Return the [x, y] coordinate for the center point of the cell that contains the specified text.  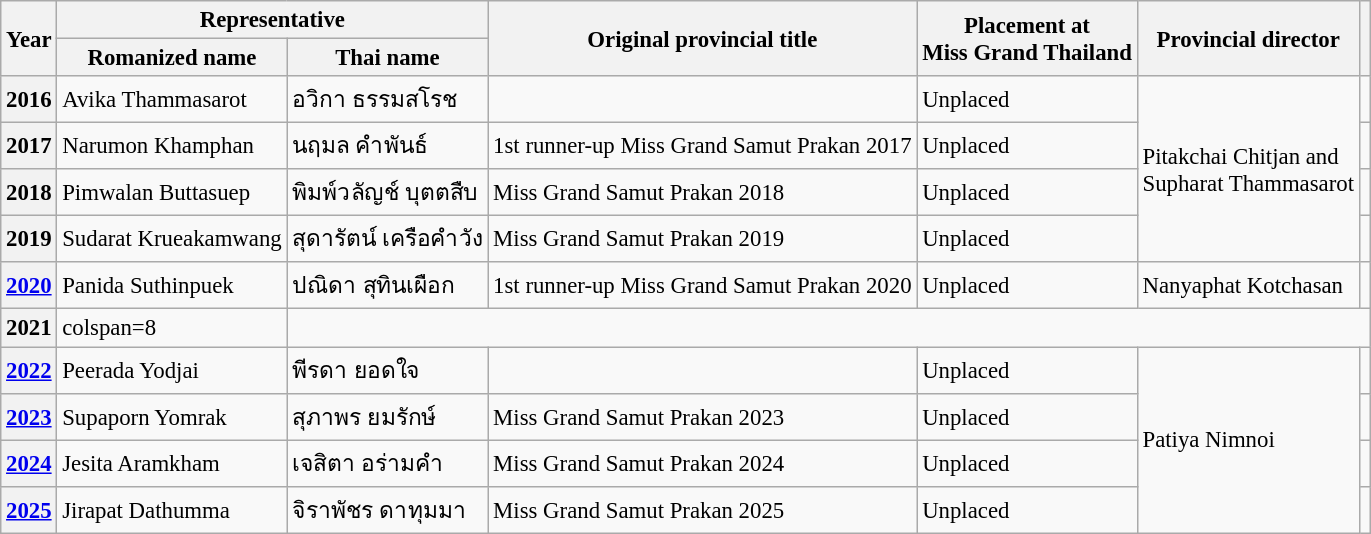
2021 [29, 328]
Nanyaphat Kotchasan [1248, 286]
นฤมล คำพันธ์ [388, 146]
Romanized name [172, 58]
Original provincial title [702, 38]
Pitakchai Chitjan and Supharat Thammasarot [1248, 169]
Miss Grand Samut Prakan 2023 [702, 416]
จิราพัชร ดาทุมมา [388, 510]
Sudarat Krueakamwang [172, 240]
2016 [29, 100]
Year [29, 38]
colspan=8 [172, 328]
Jesita Aramkham [172, 464]
Supaporn Yomrak [172, 416]
Patiya Nimnoi [1248, 440]
2024 [29, 464]
พีรดา ยอดใจ [388, 370]
2020 [29, 286]
Miss Grand Samut Prakan 2019 [702, 240]
ปณิดา สุทินเผือก [388, 286]
Miss Grand Samut Prakan 2025 [702, 510]
1st runner-up Miss Grand Samut Prakan 2017 [702, 146]
2018 [29, 192]
Pimwalan Buttasuep [172, 192]
Placement atMiss Grand Thailand [1027, 38]
2019 [29, 240]
Representative [272, 20]
Thai name [388, 58]
Provincial director [1248, 38]
Avika Thammasarot [172, 100]
Miss Grand Samut Prakan 2018 [702, 192]
2023 [29, 416]
Miss Grand Samut Prakan 2024 [702, 464]
อวิกา ธรรมสโรช [388, 100]
สุภาพร ยมรักษ์ [388, 416]
2022 [29, 370]
สุดารัตน์ เครือคำวัง [388, 240]
2025 [29, 510]
Jirapat Dathumma [172, 510]
2017 [29, 146]
1st runner-up Miss Grand Samut Prakan 2020 [702, 286]
Peerada Yodjai [172, 370]
Panida Suthinpuek [172, 286]
พิมพ์วลัญช์ บุตตสืบ [388, 192]
เจสิตา อร่ามคำ [388, 464]
Narumon Khamphan [172, 146]
